Search for the cell housing the specified text and yield its [X, Y] center coordinate. 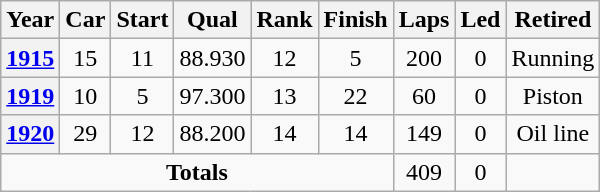
1919 [30, 96]
10 [86, 96]
149 [424, 134]
Laps [424, 20]
88.200 [212, 134]
97.300 [212, 96]
22 [356, 96]
Oil line [553, 134]
Rank [284, 20]
Retired [553, 20]
13 [284, 96]
Totals [197, 172]
Led [480, 20]
Finish [356, 20]
Qual [212, 20]
88.930 [212, 58]
15 [86, 58]
Piston [553, 96]
409 [424, 172]
Car [86, 20]
Year [30, 20]
Start [142, 20]
29 [86, 134]
1915 [30, 58]
1920 [30, 134]
Running [553, 58]
11 [142, 58]
200 [424, 58]
60 [424, 96]
